Scan for the cell matching the given text and deliver its (x, y) coordinate at center. 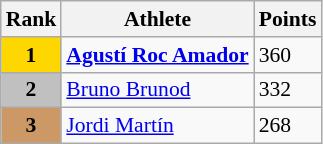
268 (288, 126)
Points (288, 19)
360 (288, 55)
Bruno Brunod (157, 90)
Athlete (157, 19)
Jordi Martín (157, 126)
1 (32, 55)
Rank (32, 19)
2 (32, 90)
3 (32, 126)
332 (288, 90)
Agustí Roc Amador (157, 55)
